Pinpoint the cell where the given text exists, returning its [X, Y] midpoint coordinate. 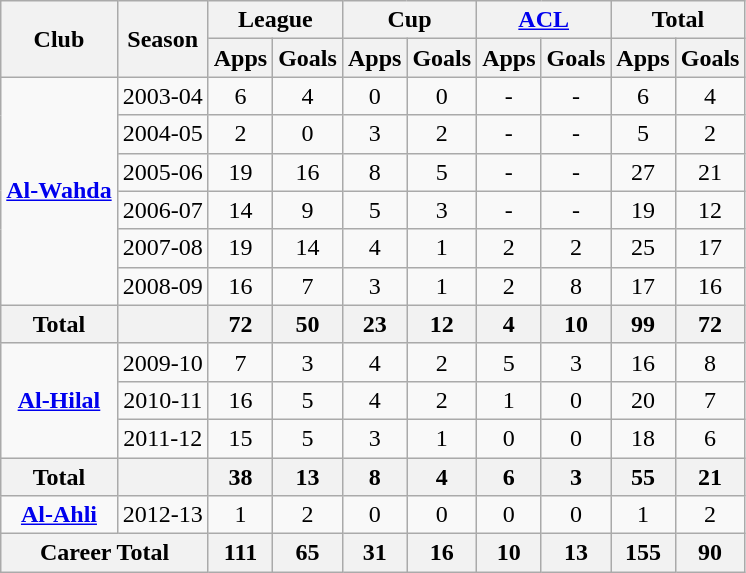
18 [643, 438]
Al-Hilal [59, 400]
2011-12 [162, 438]
90 [710, 553]
15 [240, 438]
55 [643, 477]
38 [240, 477]
27 [643, 172]
2012-13 [162, 515]
Club [59, 39]
25 [643, 248]
31 [374, 553]
2010-11 [162, 400]
23 [374, 324]
111 [240, 553]
Career Total [104, 553]
2006-07 [162, 210]
Season [162, 39]
2007-08 [162, 248]
2003-04 [162, 96]
65 [308, 553]
2008-09 [162, 286]
Al-Wahda [59, 191]
2004-05 [162, 134]
9 [308, 210]
2009-10 [162, 362]
50 [308, 324]
99 [643, 324]
League [275, 20]
20 [643, 400]
Al-Ahli [59, 515]
2005-06 [162, 172]
ACL [544, 20]
155 [643, 553]
Cup [409, 20]
